For the text-containing cell, return its midpoint in (x, y) coordinate format. 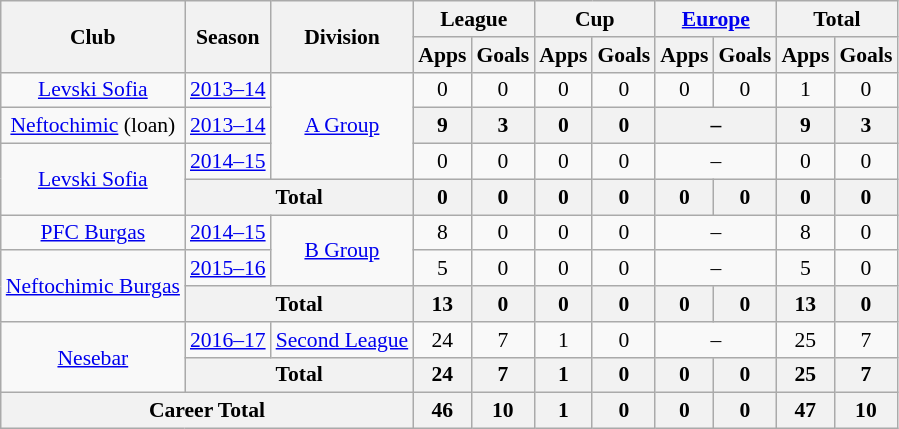
47 (805, 411)
Neftochimic (loan) (93, 126)
Division (342, 36)
Cup (594, 19)
Club (93, 36)
Second League (342, 340)
2015–16 (228, 269)
2016–17 (228, 340)
B Group (342, 250)
PFC Burgas (93, 233)
A Group (342, 126)
Nesebar (93, 358)
46 (442, 411)
Europe (716, 19)
League (474, 19)
Career Total (207, 411)
Season (228, 36)
Neftochimic Burgas (93, 286)
